Extract the [X, Y] coordinate from the center of the cell holding the provided text.  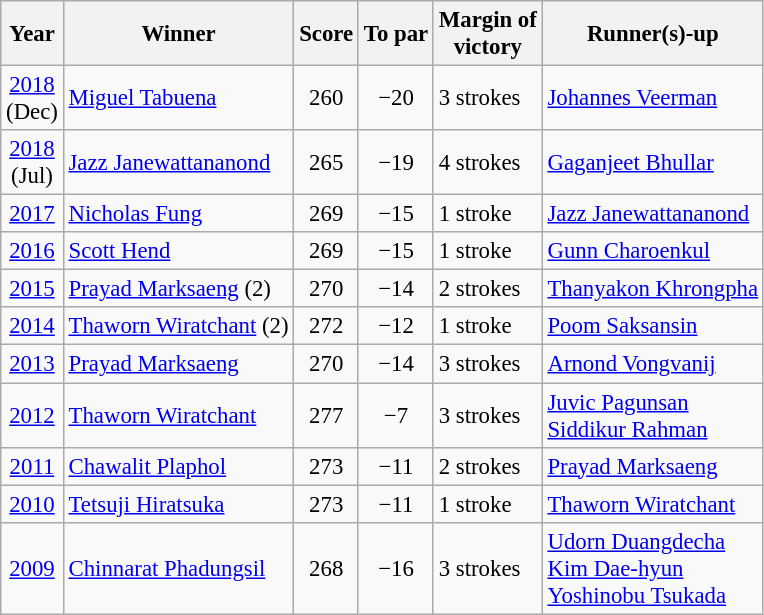
Margin ofvictory [488, 34]
Chawalit Plaphol [178, 466]
Poom Saksansin [652, 327]
265 [326, 162]
Scott Hend [178, 251]
260 [326, 98]
Tetsuji Hiratsuka [178, 504]
2017 [32, 214]
272 [326, 327]
−20 [396, 98]
277 [326, 416]
4 strokes [488, 162]
−12 [396, 327]
Thaworn Wiratchant (2) [178, 327]
Score [326, 34]
Year [32, 34]
268 [326, 568]
Gunn Charoenkul [652, 251]
Prayad Marksaeng (2) [178, 289]
Runner(s)-up [652, 34]
2009 [32, 568]
Johannes Veerman [652, 98]
Udorn Duangdecha Kim Dae-hyun Yoshinobu Tsukada [652, 568]
Juvic Pagunsan Siddikur Rahman [652, 416]
Winner [178, 34]
Thanyakon Khrongpha [652, 289]
−16 [396, 568]
2010 [32, 504]
Gaganjeet Bhullar [652, 162]
2018(Dec) [32, 98]
To par [396, 34]
−7 [396, 416]
−19 [396, 162]
2013 [32, 364]
2011 [32, 466]
2012 [32, 416]
Arnond Vongvanij [652, 364]
2014 [32, 327]
Chinnarat Phadungsil [178, 568]
2016 [32, 251]
2018(Jul) [32, 162]
Miguel Tabuena [178, 98]
Nicholas Fung [178, 214]
2015 [32, 289]
